Capture the cell that displays the provided text and extract its (x, y) central coordinate. 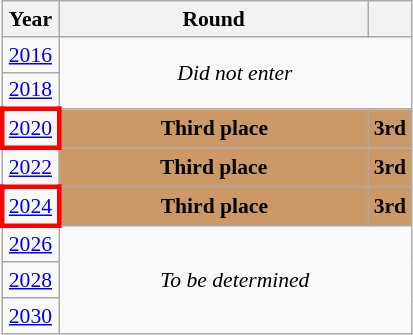
Year (30, 19)
2016 (30, 55)
2020 (30, 130)
Round (214, 19)
2022 (30, 168)
2030 (30, 316)
2024 (30, 206)
2018 (30, 90)
2026 (30, 244)
To be determined (236, 279)
Did not enter (236, 74)
2028 (30, 281)
